Extract the [x, y] coordinate from the center of the cell holding the provided text.  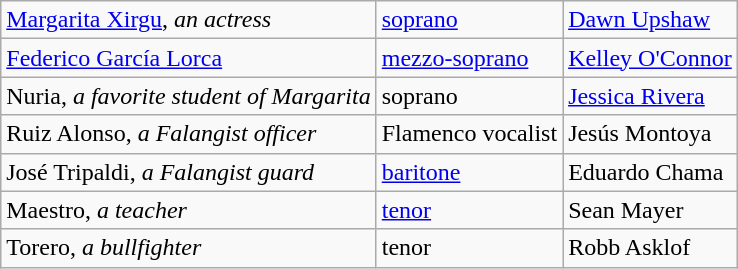
mezzo-soprano [469, 58]
Jessica Rivera [650, 96]
Robb Asklof [650, 248]
Kelley O'Connor [650, 58]
Sean Mayer [650, 210]
Jesús Montoya [650, 134]
Margarita Xirgu, an actress [188, 20]
Flamenco vocalist [469, 134]
baritone [469, 172]
José Tripaldi, a Falangist guard [188, 172]
Dawn Upshaw [650, 20]
Nuria, a favorite student of Margarita [188, 96]
Torero, a bullfighter [188, 248]
Maestro, a teacher [188, 210]
Eduardo Chama [650, 172]
Ruiz Alonso, a Falangist officer [188, 134]
Federico García Lorca [188, 58]
